Locate the cell with the specified text and output its (X, Y) center coordinate. 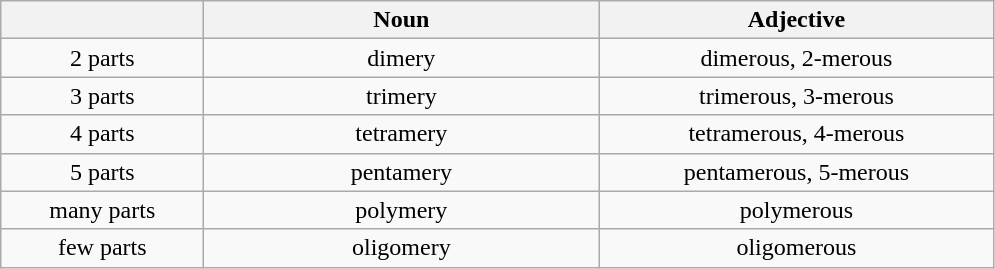
tetramery (402, 134)
Noun (402, 20)
many parts (102, 210)
trimery (402, 96)
2 parts (102, 58)
Adjective (796, 20)
5 parts (102, 172)
dimery (402, 58)
polymerous (796, 210)
polymery (402, 210)
3 parts (102, 96)
pentamery (402, 172)
tetramerous, 4-merous (796, 134)
4 parts (102, 134)
trimerous, 3-merous (796, 96)
few parts (102, 248)
pentamerous, 5-merous (796, 172)
oligomerous (796, 248)
oligomery (402, 248)
dimerous, 2-merous (796, 58)
